Provide the (x, y) coordinate of the cell's center where the given text is located.  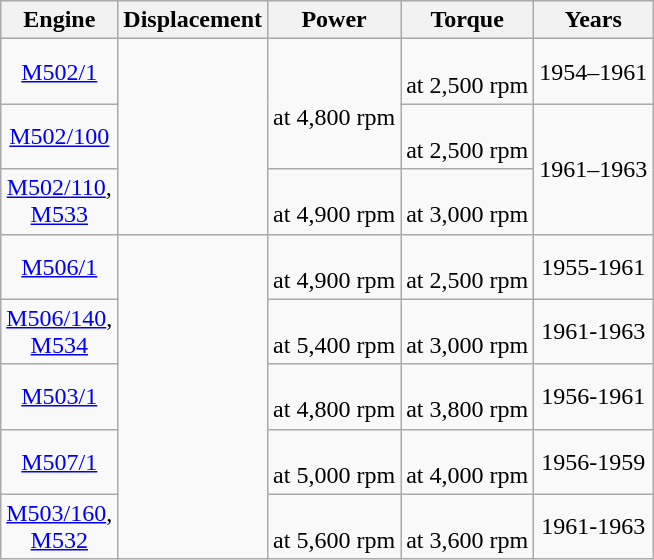
M506/140, M534 (60, 332)
M503/160, M532 (60, 526)
1954–1961 (594, 72)
M502/100 (60, 136)
1956-1961 (594, 396)
1956-1959 (594, 462)
Torque (468, 20)
at 3,600 rpm (468, 526)
Displacement (193, 20)
M502/110, M533 (60, 202)
M503/1 (60, 396)
at 4,000 rpm (468, 462)
at 5,000 rpm (334, 462)
at 5,600 rpm (334, 526)
at 5,400 rpm (334, 332)
Engine (60, 20)
at 3,800 rpm (468, 396)
M507/1 (60, 462)
M506/1 (60, 266)
1961–1963 (594, 169)
1955-1961 (594, 266)
Years (594, 20)
Power (334, 20)
M502/1 (60, 72)
